Determine the [x, y] coordinate at the center of the cell enclosing the given text.  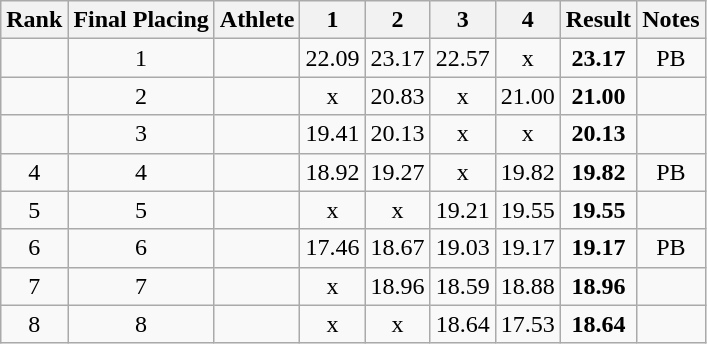
19.03 [462, 248]
22.09 [332, 58]
Final Placing [141, 20]
17.53 [528, 324]
Result [598, 20]
19.27 [398, 172]
Athlete [257, 20]
17.46 [332, 248]
20.83 [398, 96]
22.57 [462, 58]
18.88 [528, 286]
19.41 [332, 134]
18.59 [462, 286]
Notes [671, 20]
18.67 [398, 248]
18.92 [332, 172]
19.21 [462, 210]
Rank [34, 20]
